Provide the [X, Y] coordinate of the cell's center where the given text is located.  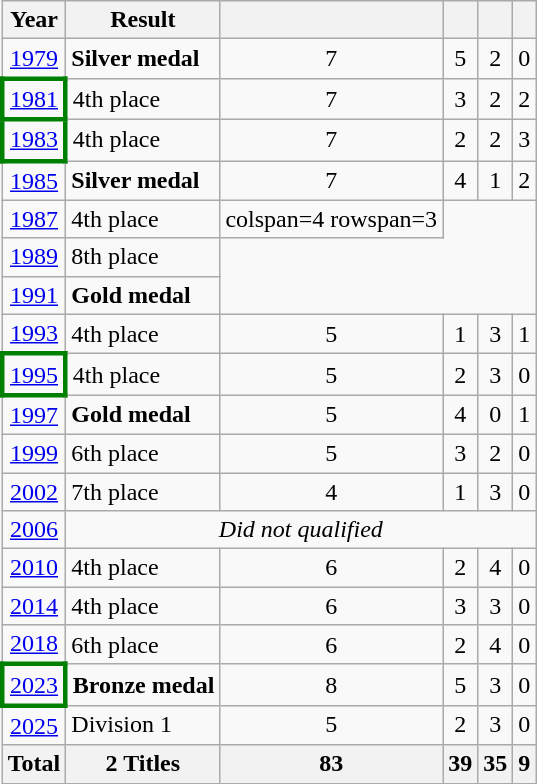
2002 [34, 491]
Bronze medal [143, 684]
2006 [34, 530]
1983 [34, 140]
Year [34, 20]
1995 [34, 374]
1985 [34, 180]
1981 [34, 98]
39 [460, 764]
2010 [34, 568]
2 Titles [143, 764]
2014 [34, 606]
1991 [34, 295]
9 [524, 764]
2025 [34, 725]
1989 [34, 257]
Division 1 [143, 725]
2023 [34, 684]
Total [34, 764]
83 [332, 764]
7th place [143, 491]
colspan=4 rowspan=3 [332, 219]
8 [332, 684]
1997 [34, 415]
Did not qualified [301, 530]
35 [496, 764]
Result [143, 20]
2018 [34, 645]
1993 [34, 334]
1987 [34, 219]
1979 [34, 59]
1999 [34, 453]
8th place [143, 257]
